Extract the (X, Y) coordinate from the center of the cell holding the provided text.  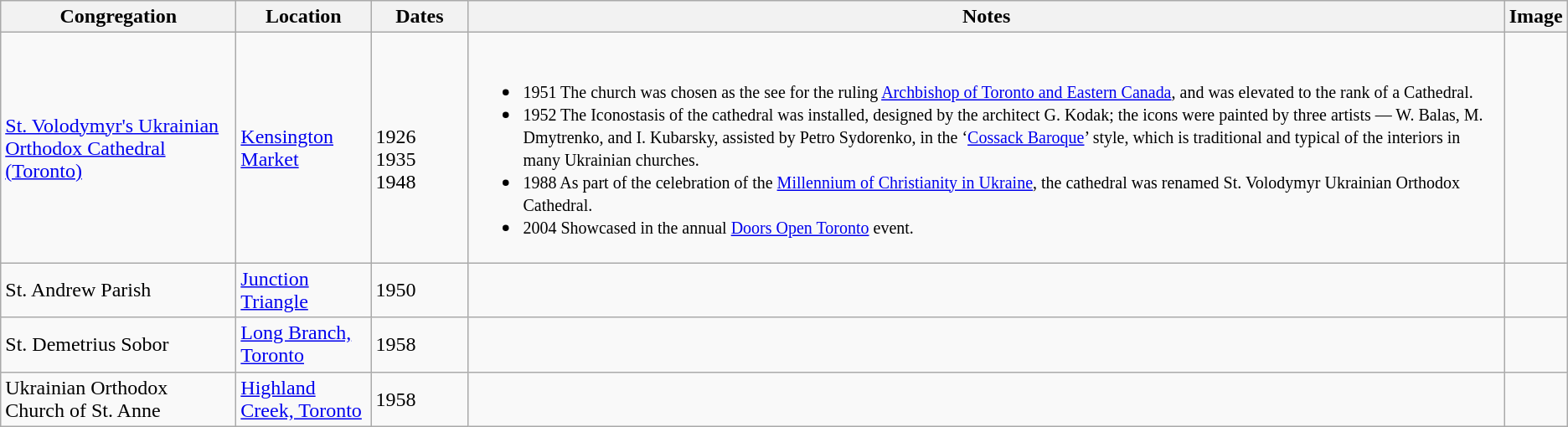
Dates (420, 17)
Junction Triangle (303, 290)
Image (1536, 17)
Highland Creek, Toronto (303, 399)
1950 (420, 290)
1926 1935 1948 (420, 147)
Congregation (119, 17)
Long Branch, Toronto (303, 345)
Ukrainian Orthodox Church of St. Anne (119, 399)
Location (303, 17)
St. Andrew Parish (119, 290)
Notes (987, 17)
Kensington Market (303, 147)
St. Volodymyr's Ukrainian Orthodox Cathedral (Toronto) (119, 147)
St. Demetrius Sobor (119, 345)
